Search for the cell housing the specified text and yield its [x, y] center coordinate. 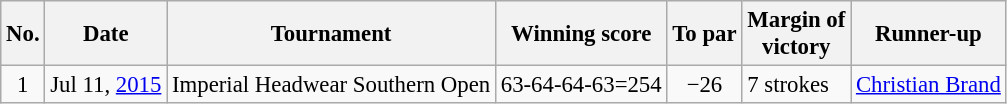
−26 [704, 85]
1 [23, 85]
Date [106, 34]
Winning score [581, 34]
7 strokes [796, 85]
Imperial Headwear Southern Open [332, 85]
Runner-up [929, 34]
Tournament [332, 34]
Jul 11, 2015 [106, 85]
No. [23, 34]
To par [704, 34]
Margin ofvictory [796, 34]
Christian Brand [929, 85]
63-64-64-63=254 [581, 85]
